Determine the (x, y) coordinate at the center of the cell enclosing the given text.  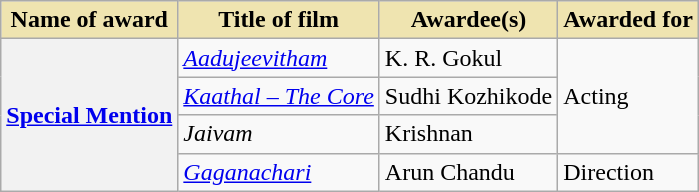
Krishnan (468, 134)
Sudhi Kozhikode (468, 96)
Title of film (279, 20)
Name of award (90, 20)
Direction (628, 172)
Arun Chandu (468, 172)
Awarded for (628, 20)
Gaganachari (279, 172)
Kaathal – The Core (279, 96)
K. R. Gokul (468, 58)
Awardee(s) (468, 20)
Acting (628, 96)
Aadujeevitham (279, 58)
Jaivam (279, 134)
Special Mention (90, 115)
